Identify which cell holds the provided text, then report its (X, Y) central coordinate. 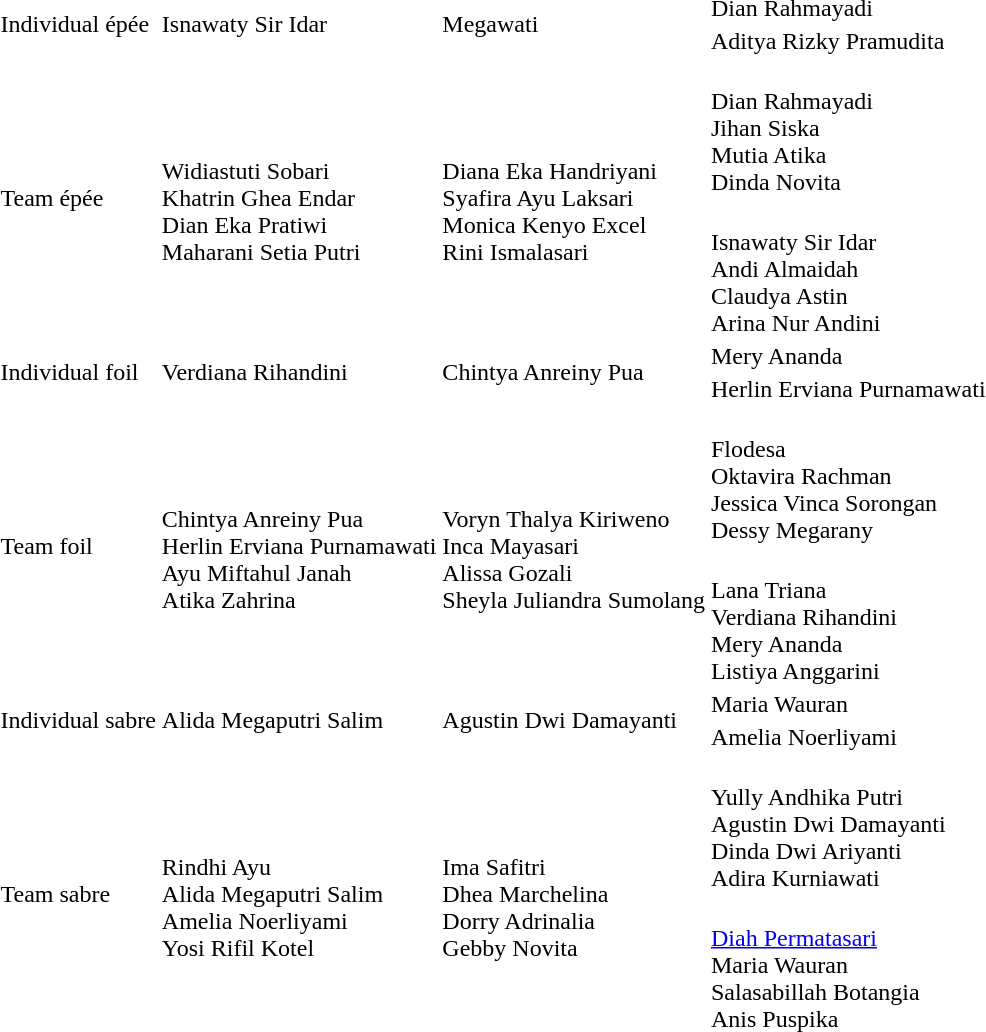
Chintya Anreiny PuaHerlin Erviana PurnamawatiAyu Miftahul JanahAtika Zahrina (299, 546)
Agustin Dwi Damayanti (574, 720)
Widiastuti SobariKhatrin Ghea EndarDian Eka PratiwiMaharani Setia Putri (299, 198)
Chintya Anreiny Pua (574, 372)
Verdiana Rihandini (299, 372)
Diana Eka HandriyaniSyafira Ayu LaksariMonica Kenyo ExcelRini Ismalasari (574, 198)
Voryn Thalya KiriwenoInca MayasariAlissa GozaliSheyla Juliandra Sumolang (574, 546)
Alida Megaputri Salim (299, 720)
